Return the (X, Y) coordinate for the center point of the cell that contains the specified text.  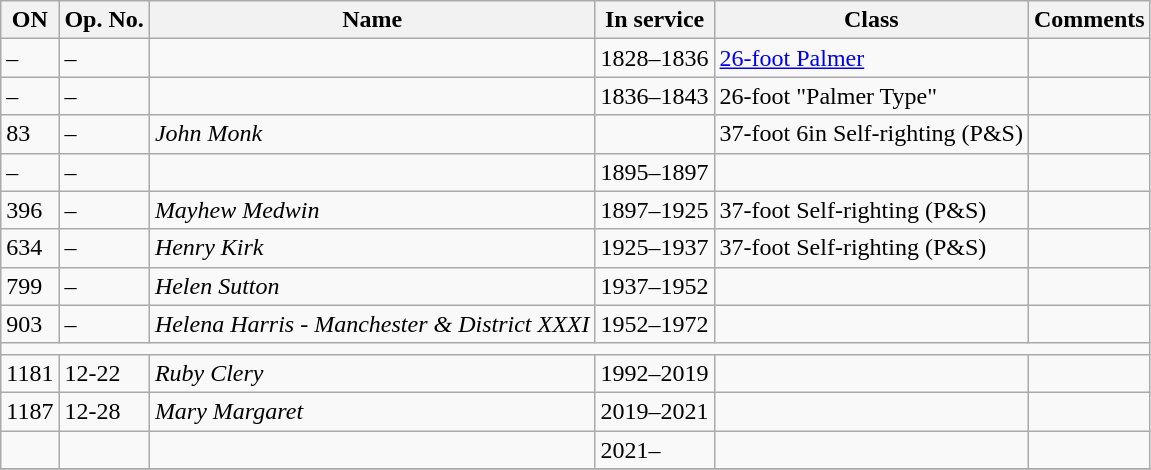
Mary Margaret (372, 411)
1992–2019 (654, 373)
1895–1897 (654, 172)
Class (871, 20)
ON (30, 20)
903 (30, 324)
1897–1925 (654, 210)
Op. No. (104, 20)
In service (654, 20)
Name (372, 20)
634 (30, 248)
2019–2021 (654, 411)
1187 (30, 411)
Helen Sutton (372, 286)
1937–1952 (654, 286)
83 (30, 134)
12-28 (104, 411)
1836–1843 (654, 96)
2021– (654, 449)
12-22 (104, 373)
26-foot Palmer (871, 58)
799 (30, 286)
Helena Harris - Manchester & District XXXI (372, 324)
37-foot 6in Self-righting (P&S) (871, 134)
Comments (1089, 20)
1181 (30, 373)
1925–1937 (654, 248)
1952–1972 (654, 324)
396 (30, 210)
1828–1836 (654, 58)
John Monk (372, 134)
Ruby Clery (372, 373)
Henry Kirk (372, 248)
Mayhew Medwin (372, 210)
26-foot "Palmer Type" (871, 96)
